Scan for the cell matching the given text and deliver its (x, y) coordinate at center. 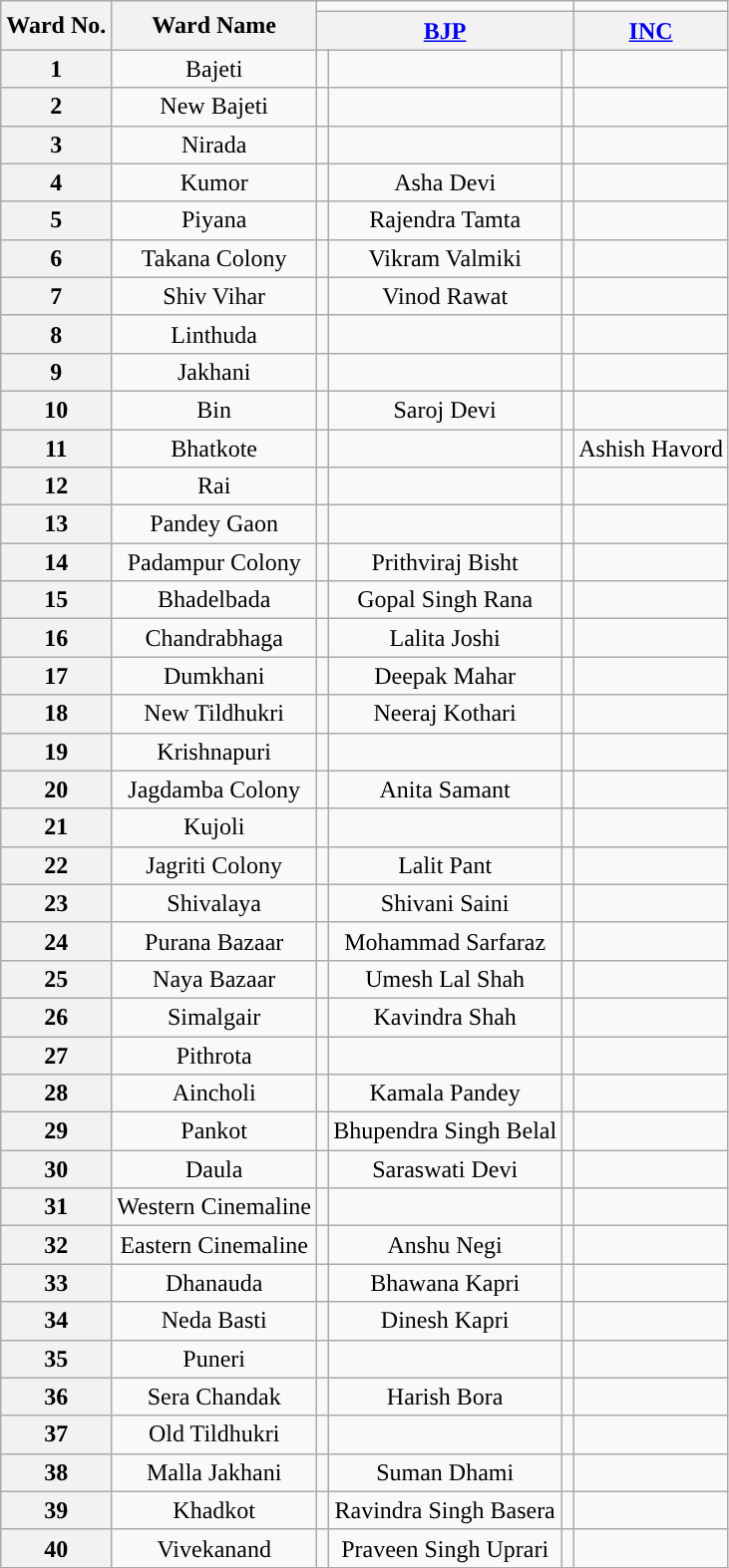
Shiv Vihar (214, 296)
36 (56, 1397)
39 (56, 1510)
Ashish Havord (651, 448)
28 (56, 1094)
13 (56, 524)
22 (56, 865)
Ward Name (214, 26)
Ravindra Singh Basera (445, 1510)
32 (56, 1245)
35 (56, 1359)
38 (56, 1472)
Bajeti (214, 69)
Vinod Rawat (445, 296)
Simalgair (214, 1017)
30 (56, 1169)
New Bajeti (214, 107)
18 (56, 714)
Kumor (214, 182)
17 (56, 676)
4 (56, 182)
21 (56, 827)
37 (56, 1434)
Western Cinemaline (214, 1207)
Ward No. (56, 26)
Kamala Pandey (445, 1094)
12 (56, 486)
Gopal Singh Rana (445, 600)
Suman Dhami (445, 1472)
40 (56, 1548)
Bhupendra Singh Belal (445, 1131)
Takana Colony (214, 258)
Kujoli (214, 827)
BJP (445, 31)
Eastern Cinemaline (214, 1245)
Shivani Saini (445, 903)
Jagdamba Colony (214, 789)
Purana Bazaar (214, 941)
Neeraj Kothari (445, 714)
Old Tildhukri (214, 1434)
Prithviraj Bisht (445, 562)
3 (56, 145)
33 (56, 1283)
Jakhani (214, 372)
Saroj Devi (445, 410)
Piyana (214, 220)
1 (56, 69)
6 (56, 258)
Vivekanand (214, 1548)
8 (56, 334)
27 (56, 1056)
34 (56, 1321)
Jagriti Colony (214, 865)
25 (56, 979)
Dinesh Kapri (445, 1321)
Dumkhani (214, 676)
Bin (214, 410)
Naya Bazaar (214, 979)
Lalita Joshi (445, 638)
Anshu Negi (445, 1245)
Pandey Gaon (214, 524)
Khadkot (214, 1510)
Umesh Lal Shah (445, 979)
31 (56, 1207)
Lalit Pant (445, 865)
2 (56, 107)
Krishnapuri (214, 752)
Nirada (214, 145)
Malla Jakhani (214, 1472)
23 (56, 903)
Pithrota (214, 1056)
Shivalaya (214, 903)
Vikram Valmiki (445, 258)
Aincholi (214, 1094)
New Tildhukri (214, 714)
Pankot (214, 1131)
Rajendra Tamta (445, 220)
INC (651, 31)
Deepak Mahar (445, 676)
Asha Devi (445, 182)
Daula (214, 1169)
Harish Bora (445, 1397)
Anita Samant (445, 789)
Bhadelbada (214, 600)
Puneri (214, 1359)
Dhanauda (214, 1283)
19 (56, 752)
Praveen Singh Uprari (445, 1548)
9 (56, 372)
Bhawana Kapri (445, 1283)
15 (56, 600)
Mohammad Sarfaraz (445, 941)
16 (56, 638)
Kavindra Shah (445, 1017)
Neda Basti (214, 1321)
Padampur Colony (214, 562)
29 (56, 1131)
Chandrabhaga (214, 638)
5 (56, 220)
11 (56, 448)
Linthuda (214, 334)
Saraswati Devi (445, 1169)
10 (56, 410)
7 (56, 296)
14 (56, 562)
Sera Chandak (214, 1397)
Bhatkote (214, 448)
24 (56, 941)
26 (56, 1017)
20 (56, 789)
Rai (214, 486)
